Pinpoint the cell where the given text exists, returning its (X, Y) midpoint coordinate. 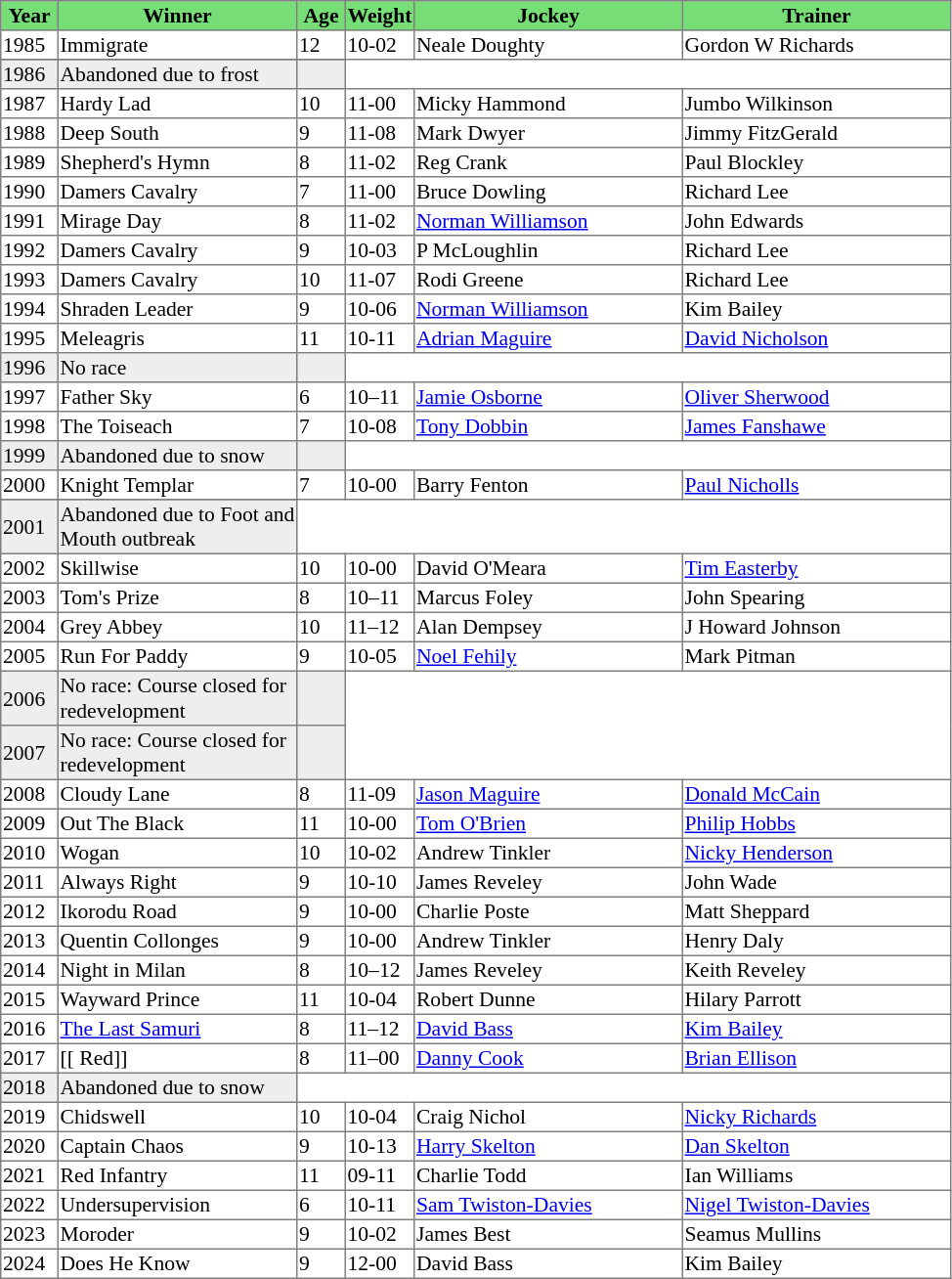
11-07 (379, 280)
2019 (29, 1117)
11–00 (379, 1058)
The Last Samuri (177, 1029)
Mirage Day (177, 221)
2003 (29, 597)
2016 (29, 1029)
Weight (379, 16)
11-08 (379, 133)
2009 (29, 823)
Run For Paddy (177, 656)
Wayward Prince (177, 999)
Neale Doughty (548, 45)
2012 (29, 911)
Henry Daly (816, 941)
Nigel Twiston-Davies (816, 1205)
Tony Dobbin (548, 426)
J Howard Johnson (816, 627)
Knight Templar (177, 485)
10-06 (379, 309)
Ian Williams (816, 1175)
Adrian Maguire (548, 338)
Chidswell (177, 1117)
[[ Red]] (177, 1058)
Captain Chaos (177, 1146)
1999 (29, 456)
Paul Nicholls (816, 485)
Out The Black (177, 823)
Hardy Lad (177, 104)
David O'Meara (548, 568)
2010 (29, 853)
2005 (29, 656)
Jockey (548, 16)
2008 (29, 794)
Barry Fenton (548, 485)
2018 (29, 1087)
The Toiseach (177, 426)
Charlie Todd (548, 1175)
Ikorodu Road (177, 911)
2015 (29, 999)
Moroder (177, 1234)
Brian Ellison (816, 1058)
1992 (29, 250)
Winner (177, 16)
Micky Hammond (548, 104)
2004 (29, 627)
Dan Skelton (816, 1146)
Tom's Prize (177, 597)
2014 (29, 970)
Paul Blockley (816, 162)
Sam Twiston-Davies (548, 1205)
1994 (29, 309)
1991 (29, 221)
Undersupervision (177, 1205)
2023 (29, 1234)
2006 (29, 698)
Noel Fehily (548, 656)
10-10 (379, 882)
10-08 (379, 426)
Marcus Foley (548, 597)
Abandoned due to Foot and Mouth outbreak (177, 527)
Harry Skelton (548, 1146)
2024 (29, 1263)
John Wade (816, 882)
Shepherd's Hymn (177, 162)
Seamus Mullins (816, 1234)
James Best (548, 1234)
10-03 (379, 250)
P McLoughlin (548, 250)
1985 (29, 45)
Trainer (816, 16)
Grey Abbey (177, 627)
Red Infantry (177, 1175)
09-11 (379, 1175)
Nicky Henderson (816, 853)
James Fanshawe (816, 426)
Donald McCain (816, 794)
Gordon W Richards (816, 45)
Always Right (177, 882)
1998 (29, 426)
10–12 (379, 970)
Cloudy Lane (177, 794)
Jason Maguire (548, 794)
1989 (29, 162)
1997 (29, 397)
Robert Dunne (548, 999)
Bruce Dowling (548, 192)
Nicky Richards (816, 1117)
Year (29, 16)
Charlie Poste (548, 911)
David Nicholson (816, 338)
2021 (29, 1175)
Skillwise (177, 568)
Tom O'Brien (548, 823)
1993 (29, 280)
2001 (29, 527)
2013 (29, 941)
Hilary Parrott (816, 999)
2007 (29, 753)
Wogan (177, 853)
2017 (29, 1058)
Rodi Greene (548, 280)
Quentin Collonges (177, 941)
Father Sky (177, 397)
2011 (29, 882)
Reg Crank (548, 162)
Age (322, 16)
Philip Hobbs (816, 823)
Oliver Sherwood (816, 397)
John Spearing (816, 597)
Mark Dwyer (548, 133)
2000 (29, 485)
10-13 (379, 1146)
2022 (29, 1205)
12 (322, 45)
Meleagris (177, 338)
Abandoned due to frost (177, 74)
Craig Nichol (548, 1117)
Jamie Osborne (548, 397)
1990 (29, 192)
Night in Milan (177, 970)
John Edwards (816, 221)
Deep South (177, 133)
10-05 (379, 656)
Immigrate (177, 45)
Jumbo Wilkinson (816, 104)
2002 (29, 568)
2020 (29, 1146)
1987 (29, 104)
12-00 (379, 1263)
Danny Cook (548, 1058)
11-09 (379, 794)
Keith Reveley (816, 970)
Tim Easterby (816, 568)
Jimmy FitzGerald (816, 133)
1988 (29, 133)
1996 (29, 368)
Does He Know (177, 1263)
No race (177, 368)
Shraden Leader (177, 309)
Matt Sheppard (816, 911)
1995 (29, 338)
Mark Pitman (816, 656)
1986 (29, 74)
Alan Dempsey (548, 627)
